Detect which cell encompasses the target text, then output its [X, Y] center coordinate. 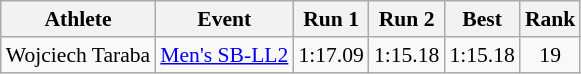
Rank [550, 19]
Run 2 [406, 19]
1:17.09 [330, 55]
Best [482, 19]
Wojciech Taraba [78, 55]
Run 1 [330, 19]
Athlete [78, 19]
19 [550, 55]
Men's SB-LL2 [224, 55]
Event [224, 19]
